Find where the given text appears and provide that cell's center as (x, y) coordinate. 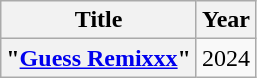
Year (226, 20)
2024 (226, 58)
"Guess Remixxx" (99, 58)
Title (99, 20)
